Provide the (X, Y) coordinate of the cell's center where the given text is located.  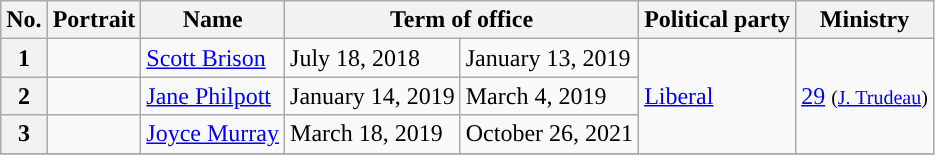
Name (213, 20)
3 (24, 134)
29 (J. Trudeau) (865, 96)
October 26, 2021 (549, 134)
March 18, 2019 (373, 134)
Liberal (718, 96)
July 18, 2018 (373, 58)
Ministry (865, 20)
Term of office (462, 20)
Portrait (94, 20)
March 4, 2019 (549, 96)
Joyce Murray (213, 134)
Scott Brison (213, 58)
January 13, 2019 (549, 58)
1 (24, 58)
No. (24, 20)
Political party (718, 20)
Jane Philpott (213, 96)
2 (24, 96)
January 14, 2019 (373, 96)
